For the text-containing cell, return its midpoint in (X, Y) coordinate format. 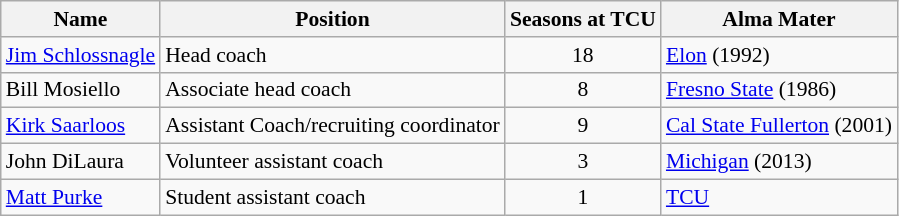
Associate head coach (332, 90)
Name (80, 19)
Volunteer assistant coach (332, 162)
9 (583, 126)
Fresno State (1986) (779, 90)
Jim Schlossnagle (80, 55)
8 (583, 90)
Kirk Saarloos (80, 126)
1 (583, 197)
Bill Mosiello (80, 90)
TCU (779, 197)
John DiLaura (80, 162)
3 (583, 162)
Matt Purke (80, 197)
Student assistant coach (332, 197)
Elon (1992) (779, 55)
Michigan (2013) (779, 162)
Assistant Coach/recruiting coordinator (332, 126)
Position (332, 19)
Cal State Fullerton (2001) (779, 126)
Alma Mater (779, 19)
18 (583, 55)
Seasons at TCU (583, 19)
Head coach (332, 55)
